Search for the cell housing the specified text and yield its [X, Y] center coordinate. 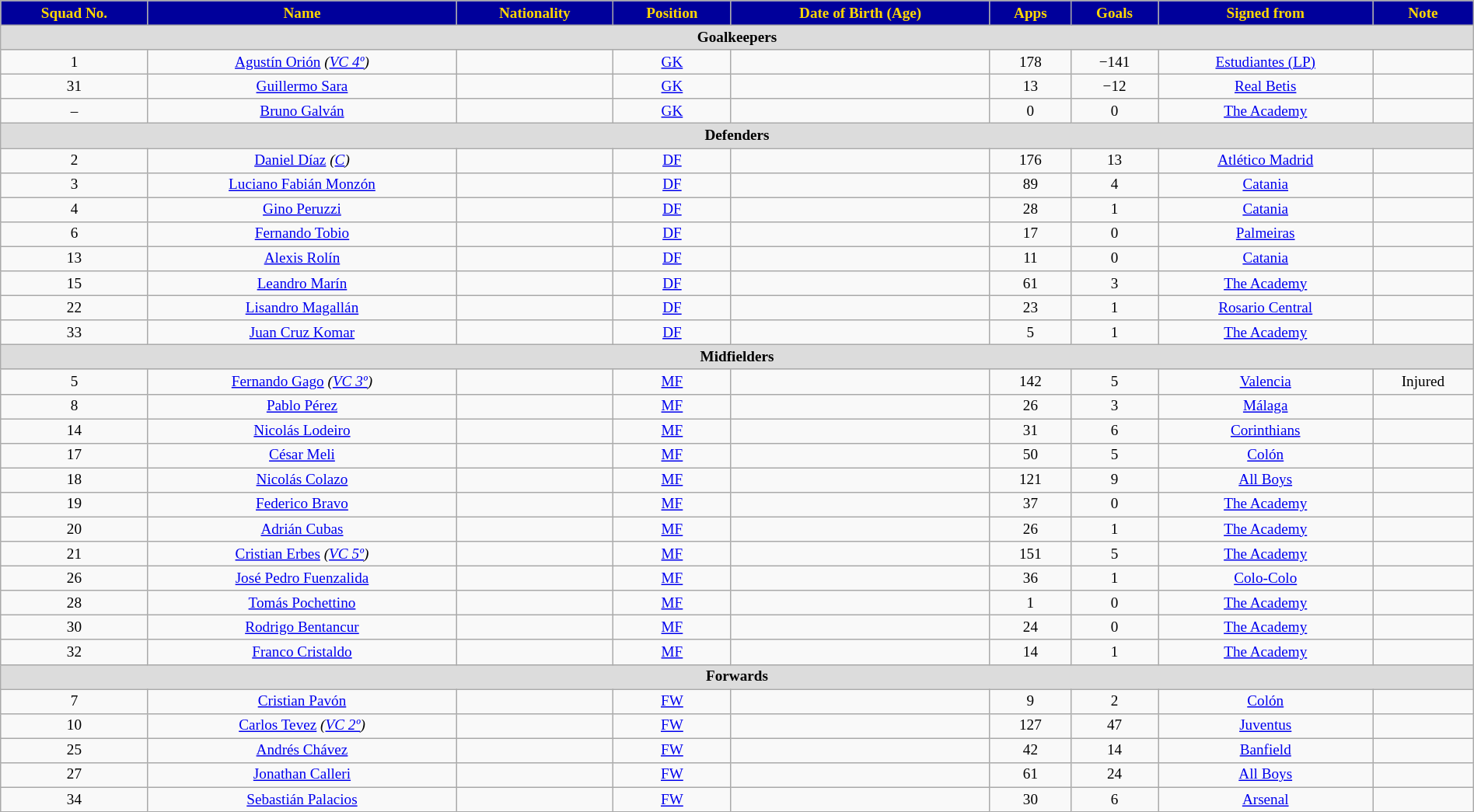
20 [75, 529]
Nationality [535, 13]
Apps [1030, 13]
Juventus [1266, 726]
27 [75, 775]
Palmeiras [1266, 234]
Luciano Fabián Monzón [302, 185]
Colo-Colo [1266, 578]
Daniel Díaz (C) [302, 160]
Jonathan Calleri [302, 775]
127 [1030, 726]
47 [1114, 726]
19 [75, 504]
Sebastián Palacios [302, 800]
Fernando Tobio [302, 234]
Nicolás Colazo [302, 480]
142 [1030, 382]
Alexis Rolín [302, 259]
Gino Peruzzi [302, 210]
Guillermo Sara [302, 86]
Position [672, 13]
121 [1030, 480]
Corinthians [1266, 430]
18 [75, 480]
11 [1030, 259]
89 [1030, 185]
Arsenal [1266, 800]
Squad No. [75, 13]
José Pedro Fuenzalida [302, 578]
Name [302, 13]
Agustín Orión (VC 4º) [302, 62]
Estudiantes (LP) [1266, 62]
Cristian Pavón [302, 701]
Juan Cruz Komar [302, 333]
Goalkeepers [737, 37]
15 [75, 284]
Tomás Pochettino [302, 603]
Lisandro Magallán [302, 308]
Adrián Cubas [302, 529]
Carlos Tevez (VC 2º) [302, 726]
Rosario Central [1266, 308]
34 [75, 800]
Nicolás Lodeiro [302, 430]
25 [75, 751]
23 [1030, 308]
Banfield [1266, 751]
36 [1030, 578]
Málaga [1266, 406]
Franco Cristaldo [302, 652]
10 [75, 726]
Andrés Chávez [302, 751]
Goals [1114, 13]
César Meli [302, 455]
21 [75, 554]
33 [75, 333]
Forwards [737, 677]
178 [1030, 62]
Real Betis [1266, 86]
Bruno Galván [302, 111]
– [75, 111]
Federico Bravo [302, 504]
Note [1423, 13]
32 [75, 652]
Pablo Pérez [302, 406]
Defenders [737, 136]
42 [1030, 751]
Signed from [1266, 13]
22 [75, 308]
Rodrigo Bentancur [302, 628]
7 [75, 701]
8 [75, 406]
−12 [1114, 86]
Leandro Marín [302, 284]
176 [1030, 160]
Cristian Erbes (VC 5º) [302, 554]
151 [1030, 554]
Injured [1423, 382]
37 [1030, 504]
Valencia [1266, 382]
Midfielders [737, 357]
50 [1030, 455]
Date of Birth (Age) [861, 13]
Atlético Madrid [1266, 160]
Fernando Gago (VC 3º) [302, 382]
−141 [1114, 62]
